Provide the [X, Y] coordinate of the cell's center where the given text is located.  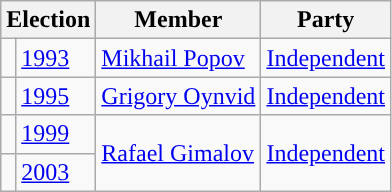
Rafael Gimalov [178, 153]
1995 [56, 96]
Member [178, 20]
1999 [56, 134]
1993 [56, 58]
Party [326, 20]
Mikhail Popov [178, 58]
Grigory Oynvid [178, 96]
2003 [56, 172]
Election [48, 20]
